Determine the (X, Y) coordinate at the center of the cell enclosing the given text.  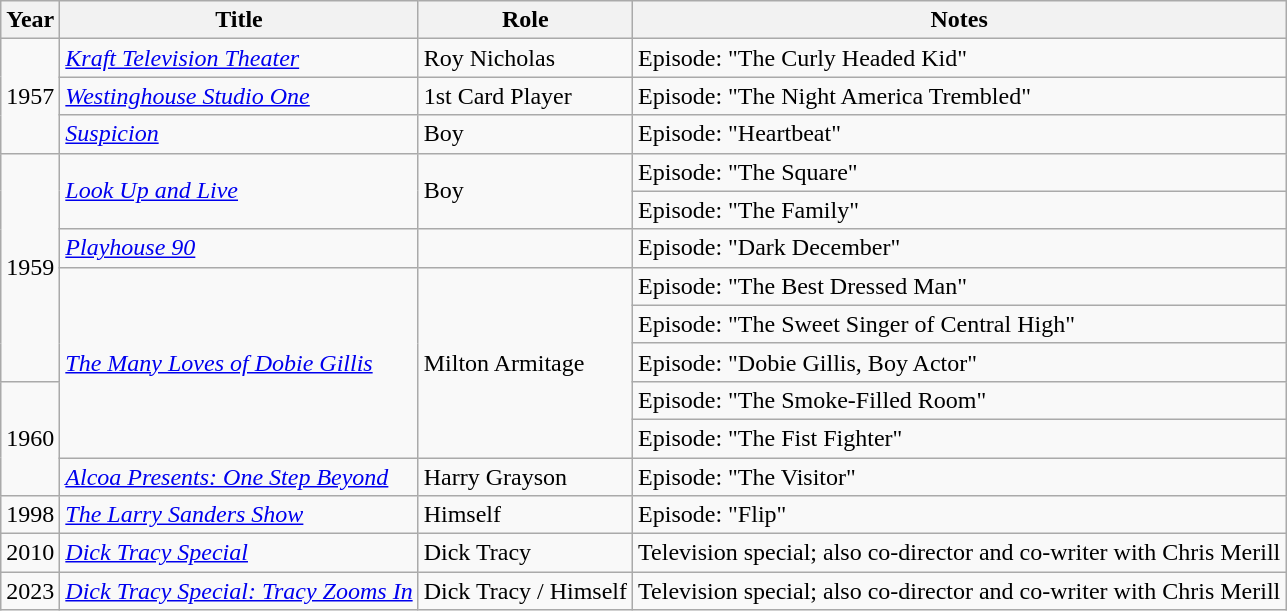
Role (525, 20)
Roy Nicholas (525, 58)
Episode: "The Curly Headed Kid" (960, 58)
1998 (30, 515)
1960 (30, 438)
Episode: "The Family" (960, 210)
The Many Loves of Dobie Gillis (239, 362)
Dick Tracy / Himself (525, 591)
Kraft Television Theater (239, 58)
Episode: "Dark December" (960, 248)
Episode: "The Best Dressed Man" (960, 286)
Episode: "The Fist Fighter" (960, 438)
The Larry Sanders Show (239, 515)
Dick Tracy Special: Tracy Zooms In (239, 591)
Look Up and Live (239, 191)
Episode: "The Night America Trembled" (960, 96)
Dick Tracy Special (239, 553)
Episode: "The Square" (960, 172)
Milton Armitage (525, 362)
2023 (30, 591)
Episode: "The Visitor" (960, 477)
2010 (30, 553)
Episode: "Flip" (960, 515)
Harry Grayson (525, 477)
Title (239, 20)
Episode: "Heartbeat" (960, 134)
Episode: "Dobie Gillis, Boy Actor" (960, 362)
1st Card Player (525, 96)
Playhouse 90 (239, 248)
Year (30, 20)
Dick Tracy (525, 553)
Episode: "The Smoke-Filled Room" (960, 400)
Episode: "The Sweet Singer of Central High" (960, 324)
Alcoa Presents: One Step Beyond (239, 477)
Suspicion (239, 134)
1957 (30, 96)
Notes (960, 20)
1959 (30, 267)
Himself (525, 515)
Westinghouse Studio One (239, 96)
